Provide the (X, Y) coordinate of the cell's center where the given text is located.  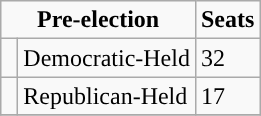
32 (227, 58)
Seats (227, 20)
17 (227, 96)
Republican-Held (107, 96)
Pre-election (98, 20)
Democratic-Held (107, 58)
